Scan for the cell matching the given text and deliver its (X, Y) coordinate at center. 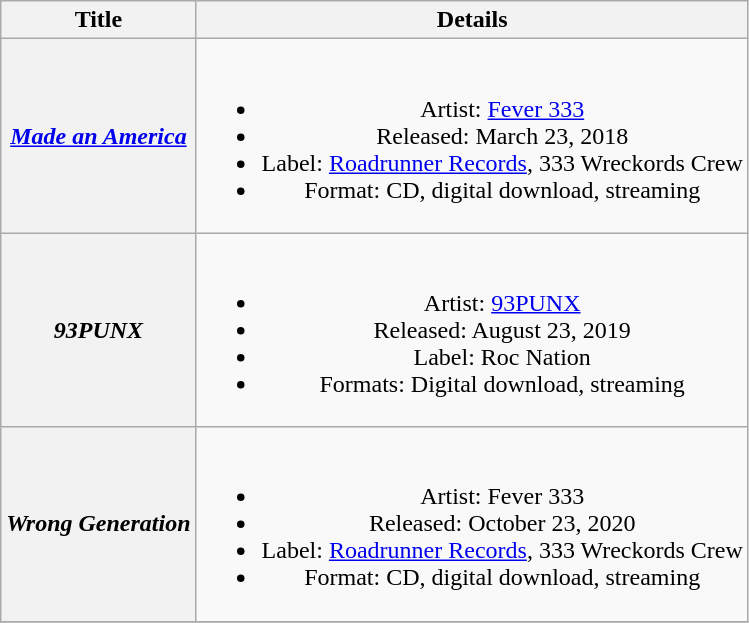
Title (98, 20)
93PUNX (98, 330)
Artist: Fever 333Released: October 23, 2020Label: Roadrunner Records, 333 Wreckords CrewFormat: CD, digital download, streaming (472, 524)
Artist: Fever 333Released: March 23, 2018Label: Roadrunner Records, 333 Wreckords CrewFormat: CD, digital download, streaming (472, 136)
Artist: 93PUNXReleased: August 23, 2019Label: Roc NationFormats: Digital download, streaming (472, 330)
Made an America (98, 136)
Details (472, 20)
Wrong Generation (98, 524)
